Return the [x, y] coordinate for the center point of the cell that contains the specified text.  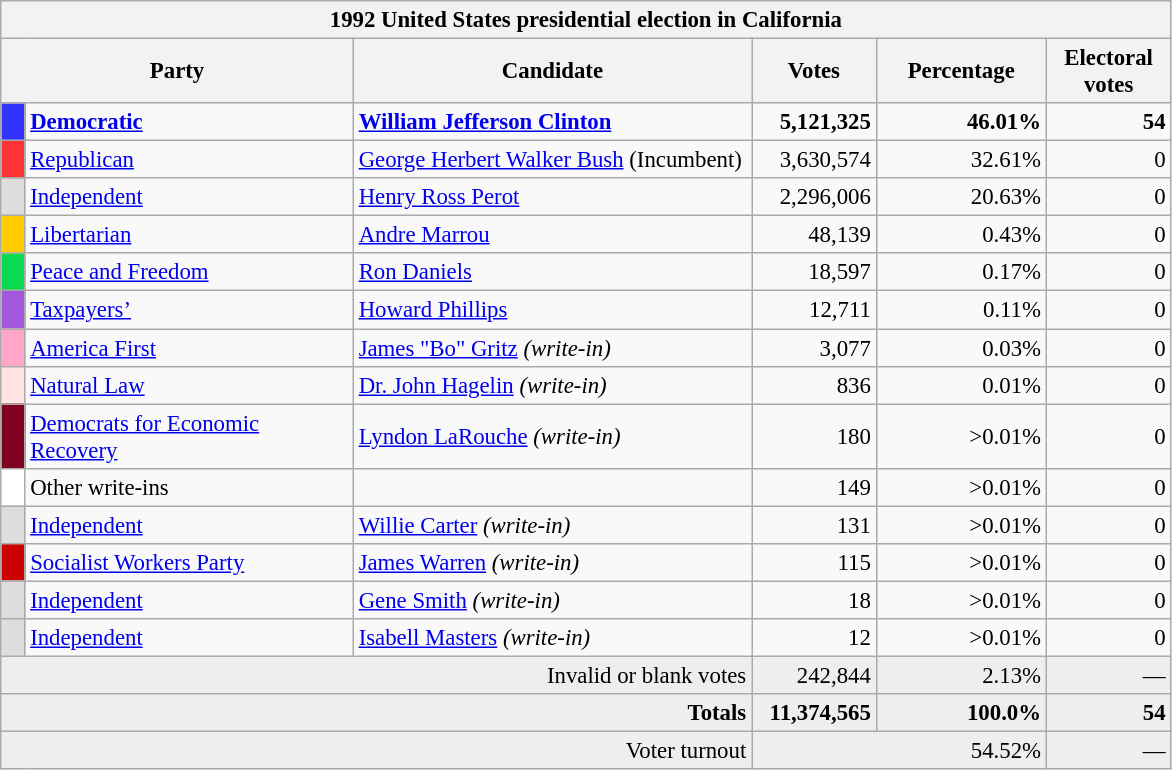
James Warren (write-in) [552, 563]
5,121,325 [814, 122]
Candidate [552, 72]
0.03% [961, 348]
Taxpayers’ [189, 310]
William Jefferson Clinton [552, 122]
Libertarian [189, 235]
George Herbert Walker Bush (Incumbent) [552, 160]
0.43% [961, 235]
Other write-ins [189, 487]
Andre Marrou [552, 235]
46.01% [961, 122]
Henry Ross Perot [552, 197]
Invalid or blank votes [376, 675]
Democrats for Economic Recovery [189, 436]
48,139 [814, 235]
Lyndon LaRouche (write-in) [552, 436]
Republican [189, 160]
Gene Smith (write-in) [552, 600]
Howard Phillips [552, 310]
Electoral votes [1108, 72]
Democratic [189, 122]
3,630,574 [814, 160]
2.13% [961, 675]
32.61% [961, 160]
180 [814, 436]
12 [814, 638]
836 [814, 385]
Votes [814, 72]
18 [814, 600]
Totals [376, 713]
18,597 [814, 273]
2,296,006 [814, 197]
11,374,565 [814, 713]
3,077 [814, 348]
Percentage [961, 72]
1992 United States presidential election in California [586, 20]
12,711 [814, 310]
242,844 [814, 675]
Dr. John Hagelin (write-in) [552, 385]
Party [178, 72]
115 [814, 563]
Peace and Freedom [189, 273]
0.11% [961, 310]
Natural Law [189, 385]
Voter turnout [376, 751]
James "Bo" Gritz (write-in) [552, 348]
149 [814, 487]
Willie Carter (write-in) [552, 525]
54.52% [900, 751]
0.01% [961, 385]
Socialist Workers Party [189, 563]
20.63% [961, 197]
0.17% [961, 273]
America First [189, 348]
100.0% [961, 713]
Isabell Masters (write-in) [552, 638]
131 [814, 525]
Ron Daniels [552, 273]
